Detect which cell encompasses the target text, then output its (X, Y) center coordinate. 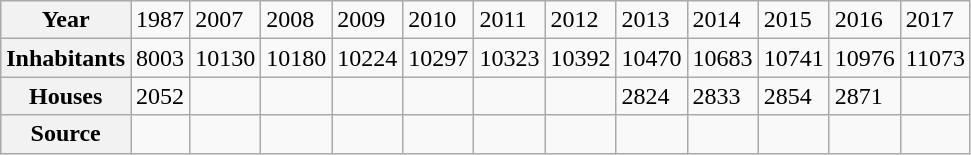
11073 (935, 58)
Year (66, 20)
2871 (864, 96)
2824 (652, 96)
2007 (226, 20)
10224 (368, 58)
10297 (438, 58)
Source (66, 134)
2016 (864, 20)
2052 (160, 96)
Inhabitants (66, 58)
2009 (368, 20)
8003 (160, 58)
10470 (652, 58)
2010 (438, 20)
2012 (580, 20)
10392 (580, 58)
10130 (226, 58)
2008 (296, 20)
2014 (722, 20)
10683 (722, 58)
2833 (722, 96)
Houses (66, 96)
1987 (160, 20)
2015 (794, 20)
10976 (864, 58)
2011 (510, 20)
2013 (652, 20)
2017 (935, 20)
10741 (794, 58)
10323 (510, 58)
10180 (296, 58)
2854 (794, 96)
